Determine the [x, y] coordinate at the center of the cell enclosing the given text.  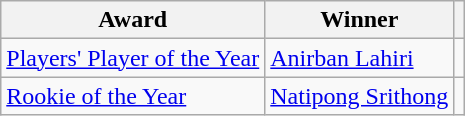
Anirban Lahiri [360, 58]
Natipong Srithong [360, 96]
Rookie of the Year [133, 96]
Winner [360, 20]
Players' Player of the Year [133, 58]
Award [133, 20]
